Scan for the cell matching the given text and deliver its [X, Y] coordinate at center. 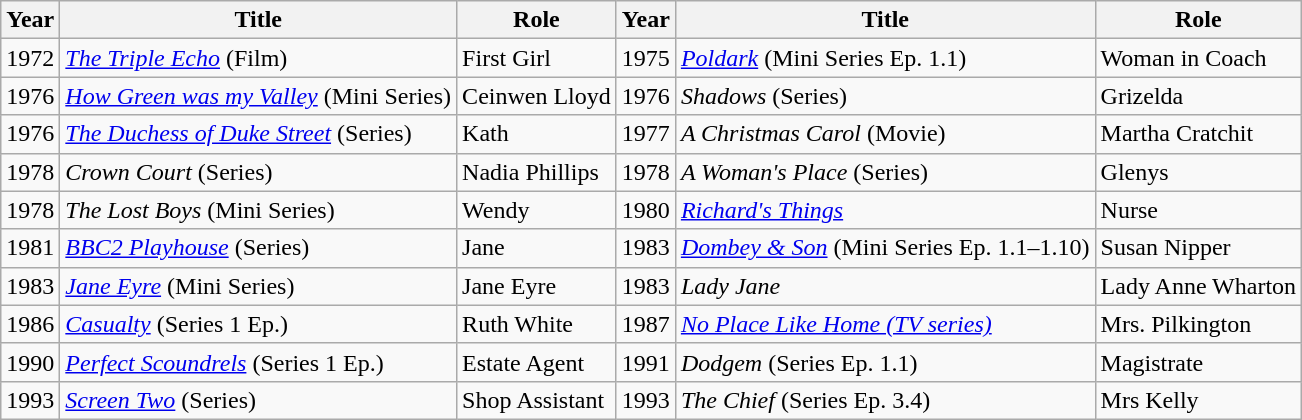
Crown Court (Series) [258, 172]
1977 [646, 134]
Martha Cratchit [1198, 134]
1991 [646, 362]
1972 [30, 58]
The Triple Echo (Film) [258, 58]
Lady Jane [885, 286]
Ruth White [537, 324]
The Chief (Series Ep. 3.4) [885, 400]
Mrs Kelly [1198, 400]
Jane Eyre [537, 286]
Woman in Coach [1198, 58]
Jane [537, 248]
1980 [646, 210]
Casualty (Series 1 Ep.) [258, 324]
Glenys [1198, 172]
Richard's Things [885, 210]
No Place Like Home (TV series) [885, 324]
1987 [646, 324]
Grizelda [1198, 96]
A Woman's Place (Series) [885, 172]
1975 [646, 58]
BBC2 Playhouse (Series) [258, 248]
How Green was my Valley (Mini Series) [258, 96]
Magistrate [1198, 362]
Shadows (Series) [885, 96]
Nurse [1198, 210]
Screen Two (Series) [258, 400]
A Christmas Carol (Movie) [885, 134]
The Duchess of Duke Street (Series) [258, 134]
Wendy [537, 210]
Shop Assistant [537, 400]
Dodgem (Series Ep. 1.1) [885, 362]
Dombey & Son (Mini Series Ep. 1.1–1.10) [885, 248]
Ceinwen Lloyd [537, 96]
Nadia Phillips [537, 172]
Poldark (Mini Series Ep. 1.1) [885, 58]
The Lost Boys (Mini Series) [258, 210]
Kath [537, 134]
1981 [30, 248]
Susan Nipper [1198, 248]
Mrs. Pilkington [1198, 324]
Perfect Scoundrels (Series 1 Ep.) [258, 362]
1986 [30, 324]
Lady Anne Wharton [1198, 286]
Jane Eyre (Mini Series) [258, 286]
1990 [30, 362]
Estate Agent [537, 362]
First Girl [537, 58]
